Scan for the cell matching the given text and deliver its (x, y) coordinate at center. 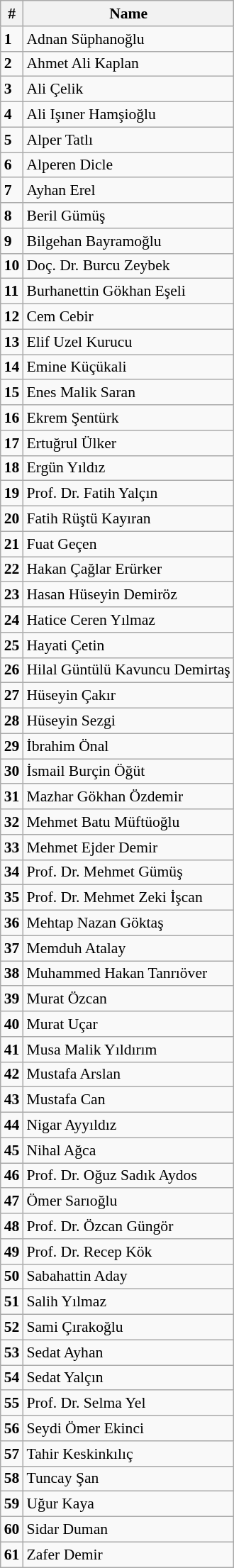
50 (12, 1277)
8 (12, 216)
Cem Cebir (128, 317)
47 (12, 1201)
26 (12, 670)
20 (12, 519)
Sidar Duman (128, 1530)
Mehmet Batu Müftüoğlu (128, 822)
Hüseyin Sezgi (128, 721)
# (12, 13)
35 (12, 898)
Prof. Dr. Mehmet Gümüş (128, 872)
41 (12, 1050)
9 (12, 241)
Hilal Güntülü Kavuncu Demirtaş (128, 670)
19 (12, 494)
Tuncay Şan (128, 1479)
Hayati Çetin (128, 645)
Mehtap Nazan Göktaş (128, 923)
46 (12, 1176)
Uğur Kaya (128, 1504)
32 (12, 822)
36 (12, 923)
13 (12, 342)
Hüseyin Çakır (128, 696)
45 (12, 1150)
Ali Çelik (128, 89)
53 (12, 1352)
38 (12, 974)
Ahmet Ali Kaplan (128, 64)
Sedat Ayhan (128, 1352)
58 (12, 1479)
Alperen Dicle (128, 165)
Fuat Geçen (128, 544)
Tahir Keskinkılıç (128, 1454)
Ergün Yıldız (128, 468)
48 (12, 1226)
Seydi Ömer Ekinci (128, 1428)
14 (12, 367)
Prof. Dr. Selma Yel (128, 1403)
25 (12, 645)
23 (12, 595)
Sedat Yalçın (128, 1378)
Muhammed Hakan Tanrıöver (128, 974)
Doç. Dr. Burcu Zeybek (128, 266)
15 (12, 393)
Nigar Ayyıldız (128, 1125)
Alper Tatlı (128, 140)
55 (12, 1403)
İsmail Burçin Öğüt (128, 772)
Name (128, 13)
5 (12, 140)
49 (12, 1252)
Mustafa Arslan (128, 1074)
Ayhan Erel (128, 191)
21 (12, 544)
30 (12, 772)
12 (12, 317)
Mustafa Can (128, 1100)
59 (12, 1504)
17 (12, 443)
4 (12, 115)
Sabahattin Aday (128, 1277)
11 (12, 291)
43 (12, 1100)
Ömer Sarıoğlu (128, 1201)
10 (12, 266)
Prof. Dr. Recep Kök (128, 1252)
52 (12, 1328)
Prof. Dr. Oğuz Sadık Aydos (128, 1176)
54 (12, 1378)
16 (12, 418)
6 (12, 165)
Nihal Ağca (128, 1150)
Elif Uzel Kurucu (128, 342)
60 (12, 1530)
2 (12, 64)
40 (12, 1024)
Prof. Dr. Özcan Güngör (128, 1226)
31 (12, 797)
Emine Küçükali (128, 367)
Hasan Hüseyin Demiröz (128, 595)
Enes Malik Saran (128, 393)
39 (12, 999)
27 (12, 696)
Prof. Dr. Fatih Yalçın (128, 494)
İbrahim Önal (128, 746)
Murat Uçar (128, 1024)
Memduh Atalay (128, 948)
57 (12, 1454)
Hakan Çağlar Erürker (128, 569)
Mazhar Gökhan Özdemir (128, 797)
18 (12, 468)
37 (12, 948)
Murat Özcan (128, 999)
Mehmet Ejder Demir (128, 847)
28 (12, 721)
Burhanettin Gökhan Eşeli (128, 291)
51 (12, 1302)
Sami Çırakoğlu (128, 1328)
33 (12, 847)
Hatice Ceren Yılmaz (128, 620)
Beril Gümüş (128, 216)
Zafer Demir (128, 1555)
56 (12, 1428)
Salih Yılmaz (128, 1302)
34 (12, 872)
Ali Işıner Hamşioğlu (128, 115)
42 (12, 1074)
Prof. Dr. Mehmet Zeki İşcan (128, 898)
Musa Malik Yıldırım (128, 1050)
Ertuğrul Ülker (128, 443)
Bilgehan Bayramoğlu (128, 241)
7 (12, 191)
24 (12, 620)
44 (12, 1125)
22 (12, 569)
Adnan Süphanoğlu (128, 39)
Ekrem Şentürk (128, 418)
61 (12, 1555)
3 (12, 89)
1 (12, 39)
Fatih Rüştü Kayıran (128, 519)
29 (12, 746)
